Pinpoint the cell where the given text exists, returning its (x, y) midpoint coordinate. 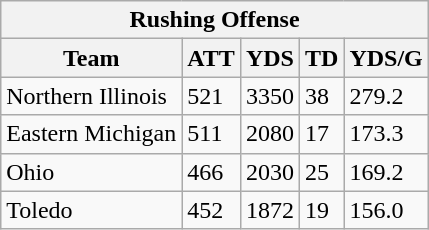
YDS/G (386, 58)
3350 (270, 96)
Team (92, 58)
173.3 (386, 134)
521 (212, 96)
2030 (270, 172)
156.0 (386, 210)
466 (212, 172)
ATT (212, 58)
19 (321, 210)
Northern Illinois (92, 96)
25 (321, 172)
38 (321, 96)
1872 (270, 210)
17 (321, 134)
Ohio (92, 172)
452 (212, 210)
279.2 (386, 96)
2080 (270, 134)
Eastern Michigan (92, 134)
169.2 (386, 172)
TD (321, 58)
Toledo (92, 210)
511 (212, 134)
YDS (270, 58)
Rushing Offense (215, 20)
